Output the [X, Y] coordinate of the center of the cell containing the given text.  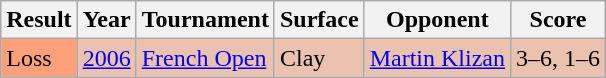
Year [106, 20]
3–6, 1–6 [558, 58]
Martin Klizan [437, 58]
Opponent [437, 20]
Clay [319, 58]
Surface [319, 20]
Score [558, 20]
French Open [205, 58]
Loss [39, 58]
Result [39, 20]
Tournament [205, 20]
2006 [106, 58]
